Provide the [x, y] coordinate of the cell's center where the given text is located.  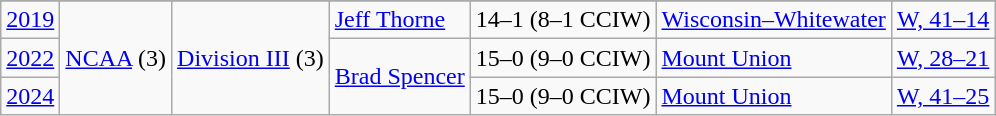
14–1 (8–1 CCIW) [563, 20]
2022 [30, 58]
W, 41–25 [943, 96]
Wisconsin–Whitewater [774, 20]
Jeff Thorne [400, 20]
2024 [30, 96]
Division III (3) [251, 58]
W, 28–21 [943, 58]
NCAA (3) [116, 58]
W, 41–14 [943, 20]
Brad Spencer [400, 77]
2019 [30, 20]
